Return the [X, Y] coordinate for the center point of the cell that contains the specified text.  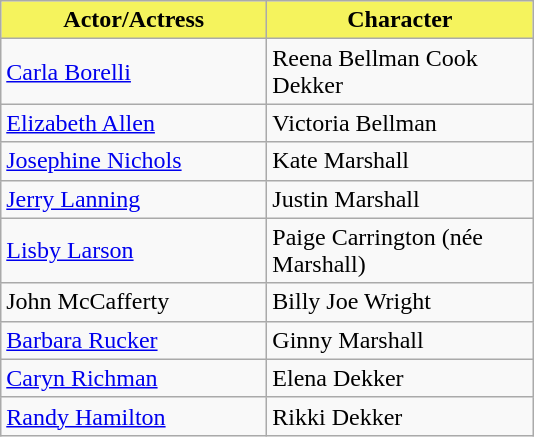
Billy Joe Wright [400, 302]
Paige Carrington (née Marshall) [400, 250]
Rikki Dekker [400, 416]
Victoria Bellman [400, 123]
Kate Marshall [400, 161]
Justin Marshall [400, 199]
Elizabeth Allen [134, 123]
Randy Hamilton [134, 416]
Jerry Lanning [134, 199]
Barbara Rucker [134, 340]
Ginny Marshall [400, 340]
Reena Bellman Cook Dekker [400, 72]
Caryn Richman [134, 378]
Character [400, 20]
Carla Borelli [134, 72]
Josephine Nichols [134, 161]
Lisby Larson [134, 250]
Elena Dekker [400, 378]
Actor/Actress [134, 20]
John McCafferty [134, 302]
